Find where the given text appears and provide that cell's center as [x, y] coordinate. 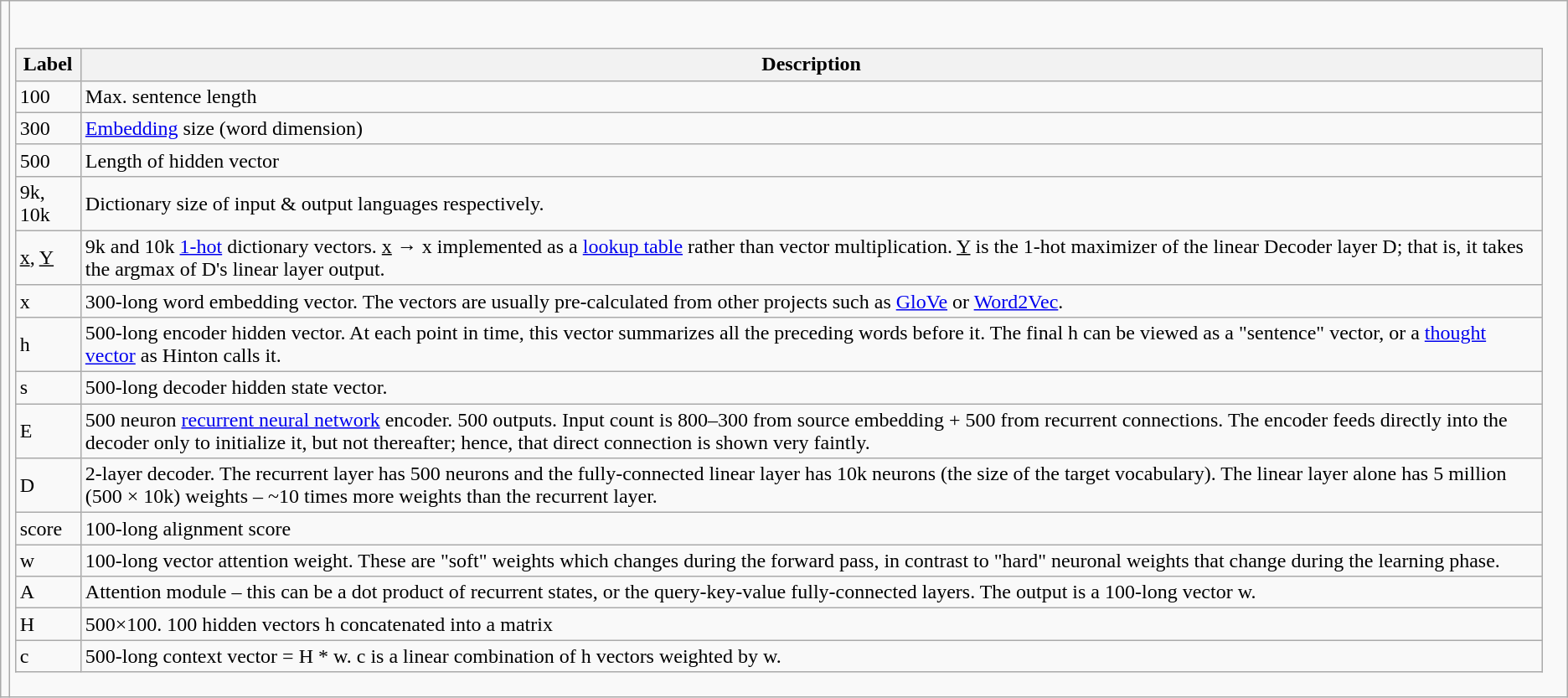
h [48, 344]
Label [48, 65]
500 [48, 160]
Dictionary size of input & output languages respectively. [811, 203]
Length of hidden vector [811, 160]
x, Y [48, 258]
300-long word embedding vector. The vectors are usually pre-calculated from other projects such as GloVe or Word2Vec. [811, 301]
Max. sentence length [811, 96]
Attention module – this can be a dot product of recurrent states, or the query-key-value fully-connected layers. The output is a 100-long vector w. [811, 592]
E [48, 431]
D [48, 486]
Embedding size (word dimension) [811, 128]
500-long context vector = H * w. c is a linear combination of h vectors weighted by w. [811, 656]
w [48, 561]
500×100. 100 hidden vectors h concatenated into a matrix [811, 624]
300 [48, 128]
A [48, 592]
100 [48, 96]
H [48, 624]
100-long alignment score [811, 529]
500-long decoder hidden state vector. [811, 388]
9k, 10k [48, 203]
Description [811, 65]
c [48, 656]
x [48, 301]
s [48, 388]
score [48, 529]
